Identify which cell holds the provided text, then report its (x, y) central coordinate. 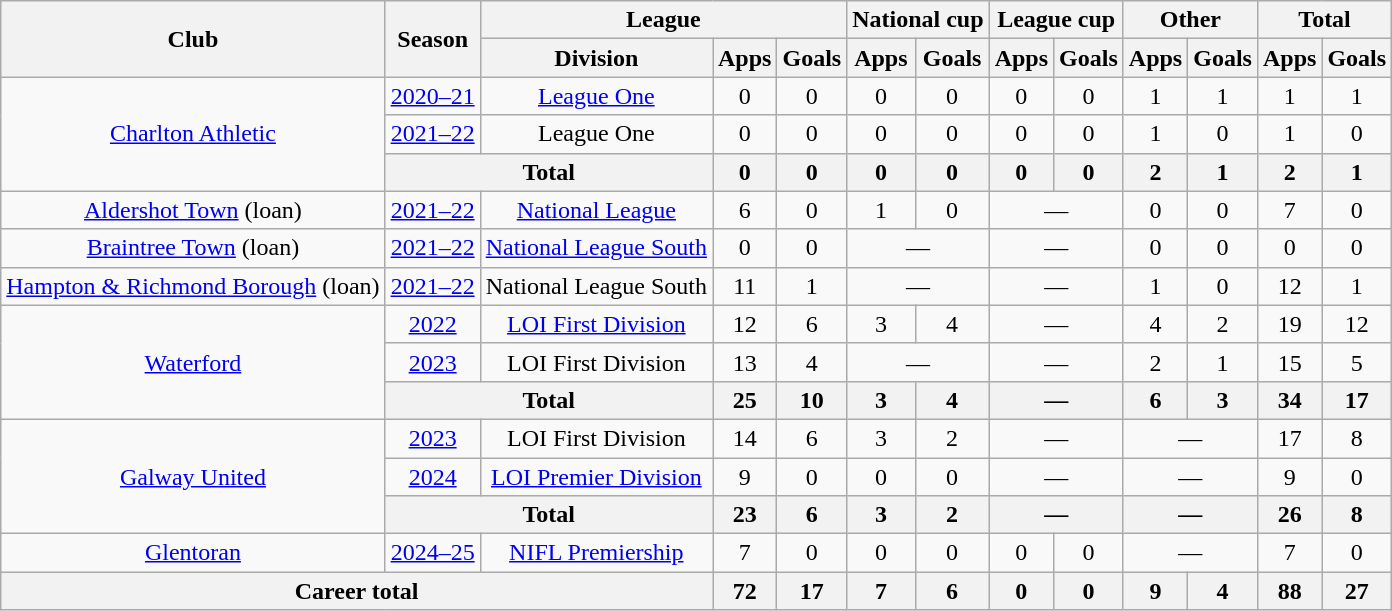
5 (1357, 362)
2024–25 (432, 553)
34 (1289, 400)
Waterford (193, 362)
Club (193, 39)
Division (596, 58)
League cup (1056, 20)
Season (432, 39)
25 (744, 400)
Galway United (193, 476)
10 (812, 400)
Glentoran (193, 553)
11 (744, 286)
Career total (357, 591)
14 (744, 438)
Charlton Athletic (193, 134)
National cup (918, 20)
72 (744, 591)
League (664, 20)
26 (1289, 515)
88 (1289, 591)
13 (744, 362)
Other (1190, 20)
2022 (432, 324)
19 (1289, 324)
Aldershot Town (loan) (193, 210)
2020–21 (432, 96)
27 (1357, 591)
15 (1289, 362)
2024 (432, 477)
Braintree Town (loan) (193, 248)
23 (744, 515)
Hampton & Richmond Borough (loan) (193, 286)
National League (596, 210)
LOI Premier Division (596, 477)
NIFL Premiership (596, 553)
